Find where the given text appears and provide that cell's center as [X, Y] coordinate. 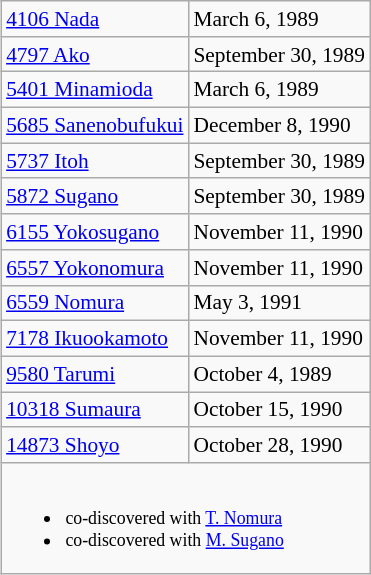
4106 Nada [94, 19]
7178 Ikuookamoto [94, 339]
October 28, 1990 [278, 445]
9580 Tarumi [94, 374]
6557 Yokonomura [94, 267]
co-discovered with T. Nomura co-discovered with M. Sugano [186, 519]
5685 Sanenobufukui [94, 125]
October 15, 1990 [278, 410]
4797 Ako [94, 54]
6155 Yokosugano [94, 232]
5401 Minamioda [94, 90]
October 4, 1989 [278, 374]
5737 Itoh [94, 161]
6559 Nomura [94, 303]
10318 Sumaura [94, 410]
5872 Sugano [94, 196]
May 3, 1991 [278, 303]
14873 Shoyo [94, 445]
December 8, 1990 [278, 125]
